Return the (x, y) coordinate for the center point of the cell that contains the specified text.  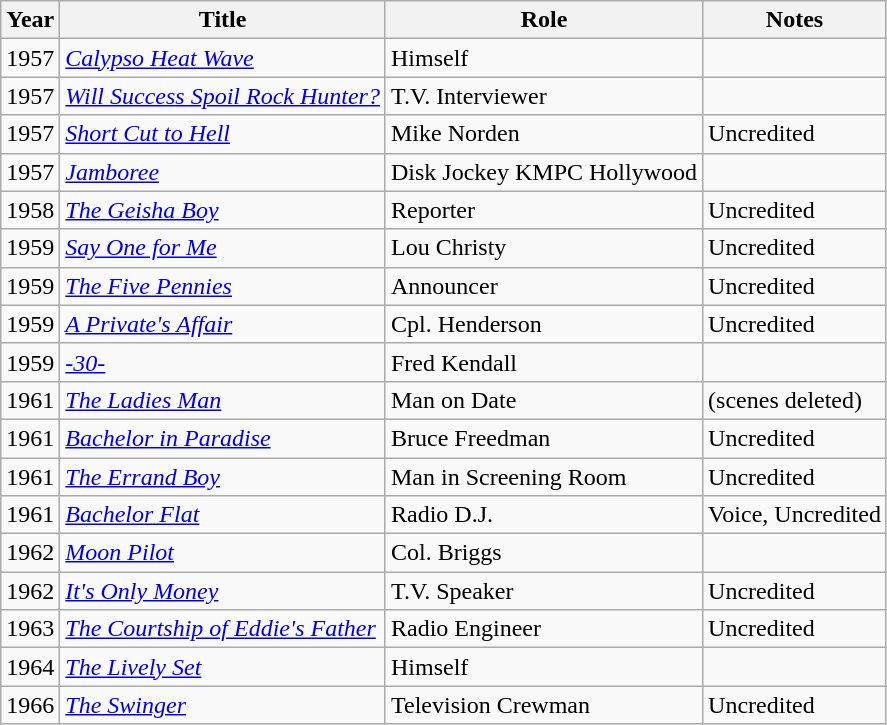
The Five Pennies (223, 286)
A Private's Affair (223, 324)
Bachelor in Paradise (223, 438)
The Geisha Boy (223, 210)
Jamboree (223, 172)
Reporter (544, 210)
Moon Pilot (223, 553)
Role (544, 20)
The Lively Set (223, 667)
Television Crewman (544, 705)
Year (30, 20)
Announcer (544, 286)
1958 (30, 210)
T.V. Speaker (544, 591)
Col. Briggs (544, 553)
Radio D.J. (544, 515)
Will Success Spoil Rock Hunter? (223, 96)
1964 (30, 667)
The Ladies Man (223, 400)
Cpl. Henderson (544, 324)
Bachelor Flat (223, 515)
Disk Jockey KMPC Hollywood (544, 172)
-30- (223, 362)
Calypso Heat Wave (223, 58)
1966 (30, 705)
The Errand Boy (223, 477)
Voice, Uncredited (795, 515)
T.V. Interviewer (544, 96)
Man on Date (544, 400)
The Courtship of Eddie's Father (223, 629)
Lou Christy (544, 248)
Mike Norden (544, 134)
Short Cut to Hell (223, 134)
Man in Screening Room (544, 477)
Say One for Me (223, 248)
Title (223, 20)
Fred Kendall (544, 362)
Bruce Freedman (544, 438)
It's Only Money (223, 591)
Radio Engineer (544, 629)
(scenes deleted) (795, 400)
1963 (30, 629)
Notes (795, 20)
The Swinger (223, 705)
